Search for the cell housing the specified text and yield its (X, Y) center coordinate. 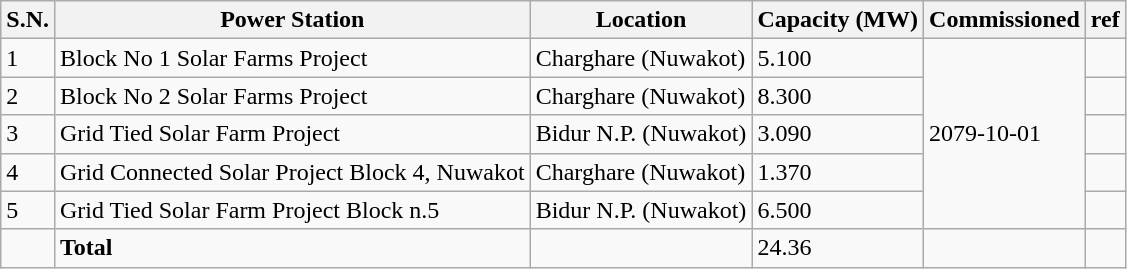
2079-10-01 (1005, 134)
2 (28, 96)
8.300 (838, 96)
3.090 (838, 134)
3 (28, 134)
5 (28, 210)
Location (641, 20)
S.N. (28, 20)
Power Station (292, 20)
1.370 (838, 172)
6.500 (838, 210)
4 (28, 172)
Total (292, 248)
Grid Tied Solar Farm Project (292, 134)
Grid Connected Solar Project Block 4, Nuwakot (292, 172)
Block No 1 Solar Farms Project (292, 58)
1 (28, 58)
Block No 2 Solar Farms Project (292, 96)
24.36 (838, 248)
ref (1105, 20)
Grid Tied Solar Farm Project Block n.5 (292, 210)
5.100 (838, 58)
Commissioned (1005, 20)
Capacity (MW) (838, 20)
